Determine the [x, y] coordinate at the center of the cell enclosing the given text.  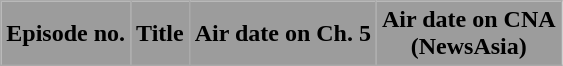
Title [160, 34]
Air date on CNA(NewsAsia) [468, 34]
Air date on Ch. 5 [282, 34]
Episode no. [66, 34]
